Output the [X, Y] coordinate of the center of the cell containing the given text.  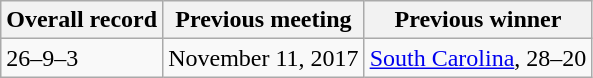
South Carolina, 28–20 [478, 58]
November 11, 2017 [264, 58]
Previous meeting [264, 20]
Previous winner [478, 20]
26–9–3 [82, 58]
Overall record [82, 20]
